Return the (X, Y) coordinate for the center point of the cell that contains the specified text.  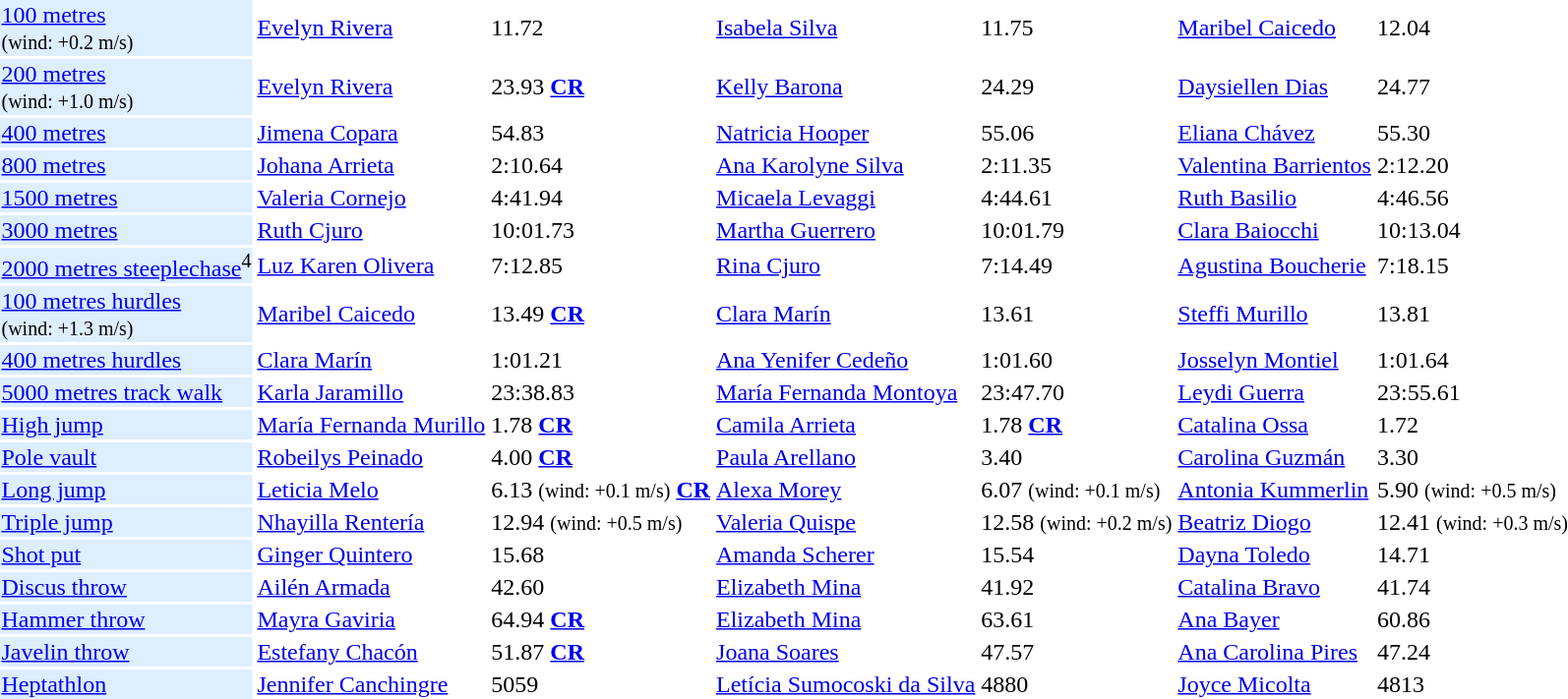
11.75 (1076, 28)
15.54 (1076, 554)
2:10.64 (601, 165)
Camila Arrieta (846, 425)
Leydi Guerra (1275, 392)
Valeria Cornejo (372, 198)
Mayra Gaviria (372, 619)
Martha Guerrero (846, 230)
23:38.83 (601, 392)
11.72 (601, 28)
3000 metres (126, 230)
Paula Arellano (846, 457)
Joyce Micolta (1275, 684)
6.07 (wind: +0.1 m/s) (1076, 490)
María Fernanda Murillo (372, 425)
Discus throw (126, 587)
400 metres (126, 133)
Eliana Chávez (1275, 133)
Daysiellen Dias (1275, 87)
12.58 (wind: +0.2 m/s) (1076, 522)
5000 metres track walk (126, 392)
Jimena Copara (372, 133)
10:01.79 (1076, 230)
2000 metres steeplechase4 (126, 265)
42.60 (601, 587)
Micaela Levaggi (846, 198)
23.93 CR (601, 87)
Estefany Chacón (372, 652)
800 metres (126, 165)
15.68 (601, 554)
5059 (601, 684)
Ana Yenifer Cedeño (846, 360)
13.61 (1076, 315)
Natricia Hooper (846, 133)
Javelin throw (126, 652)
1:01.60 (1076, 360)
Letícia Sumocoski da Silva (846, 684)
Beatriz Diogo (1275, 522)
Triple jump (126, 522)
4.00 CR (601, 457)
Ruth Basilio (1275, 198)
Antonia Kummerlin (1275, 490)
7:12.85 (601, 265)
12.94 (wind: +0.5 m/s) (601, 522)
200 metres (wind: +1.0 m/s) (126, 87)
23:47.70 (1076, 392)
Kelly Barona (846, 87)
Joana Soares (846, 652)
Ana Karolyne Silva (846, 165)
64.94 CR (601, 619)
Pole vault (126, 457)
Josselyn Montiel (1275, 360)
4:44.61 (1076, 198)
24.29 (1076, 87)
400 metres hurdles (126, 360)
2:11.35 (1076, 165)
55.06 (1076, 133)
Luz Karen Olivera (372, 265)
Ruth Cjuro (372, 230)
Catalina Bravo (1275, 587)
Robeilys Peinado (372, 457)
Catalina Ossa (1275, 425)
María Fernanda Montoya (846, 392)
Ana Carolina Pires (1275, 652)
Carolina Guzmán (1275, 457)
Nhayilla Rentería (372, 522)
Karla Jaramillo (372, 392)
4:41.94 (601, 198)
Ginger Quintero (372, 554)
3.40 (1076, 457)
Clara Baiocchi (1275, 230)
Amanda Scherer (846, 554)
7:14.49 (1076, 265)
High jump (126, 425)
6.13 (wind: +0.1 m/s) CR (601, 490)
Isabela Silva (846, 28)
Shot put (126, 554)
54.83 (601, 133)
Leticia Melo (372, 490)
Hammer throw (126, 619)
Dayna Toledo (1275, 554)
63.61 (1076, 619)
Long jump (126, 490)
1:01.21 (601, 360)
Alexa Morey (846, 490)
Agustina Boucherie (1275, 265)
4880 (1076, 684)
51.87 CR (601, 652)
100 metres hurdles (wind: +1.3 m/s) (126, 315)
Valentina Barrientos (1275, 165)
Heptathlon (126, 684)
Valeria Quispe (846, 522)
13.49 CR (601, 315)
Ana Bayer (1275, 619)
Ailén Armada (372, 587)
47.57 (1076, 652)
41.92 (1076, 587)
Johana Arrieta (372, 165)
1500 metres (126, 198)
Steffi Murillo (1275, 315)
Rina Cjuro (846, 265)
Jennifer Canchingre (372, 684)
10:01.73 (601, 230)
100 metres (wind: +0.2 m/s) (126, 28)
